Capture the cell that displays the provided text and extract its [x, y] central coordinate. 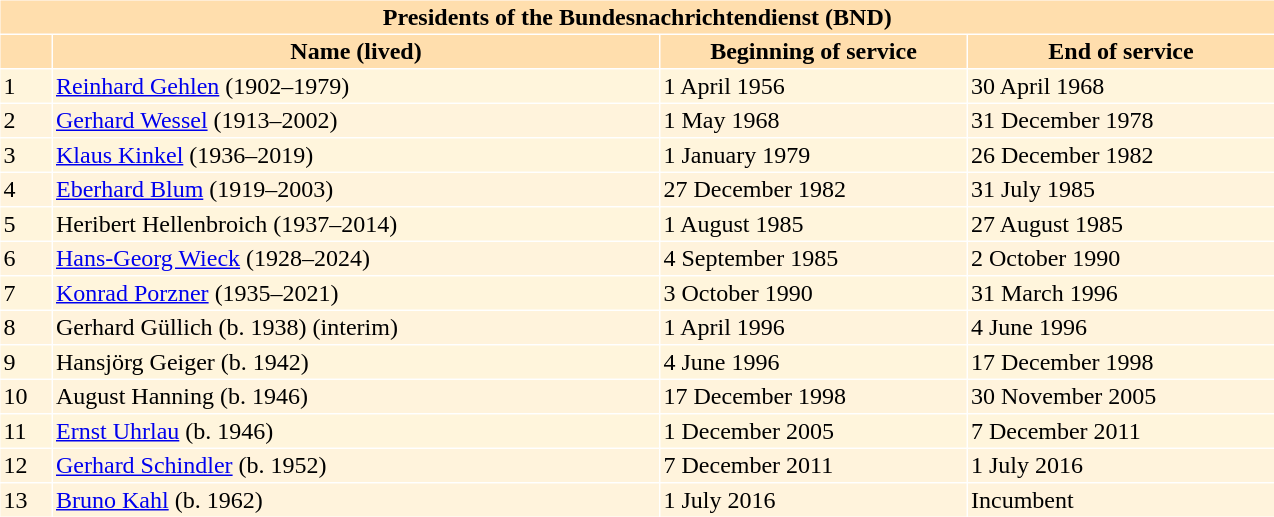
Presidents of the Bundesnachrichtendienst (BND) [637, 16]
9 [26, 362]
1 May 1968 [813, 120]
30 April 1968 [1121, 86]
Name (lived) [356, 52]
Konrad Porzner (1935–2021) [356, 292]
1 [26, 86]
Reinhard Gehlen (1902–1979) [356, 86]
31 March 1996 [1121, 292]
27 December 1982 [813, 190]
Eberhard Blum (1919–2003) [356, 190]
August Hanning (b. 1946) [356, 396]
5 [26, 224]
31 July 1985 [1121, 190]
10 [26, 396]
3 October 1990 [813, 292]
Bruno Kahl (b. 1962) [356, 500]
8 [26, 328]
3 [26, 154]
30 November 2005 [1121, 396]
Hansjörg Geiger (b. 1942) [356, 362]
2 October 1990 [1121, 258]
1 August 1985 [813, 224]
27 August 1985 [1121, 224]
6 [26, 258]
26 December 1982 [1121, 154]
12 [26, 466]
1 April 1996 [813, 328]
11 [26, 430]
Heribert Hellenbroich (1937–2014) [356, 224]
End of service [1121, 52]
31 December 1978 [1121, 120]
2 [26, 120]
Klaus Kinkel (1936–2019) [356, 154]
4 September 1985 [813, 258]
13 [26, 500]
Ernst Uhrlau (b. 1946) [356, 430]
Gerhard Schindler (b. 1952) [356, 466]
Gerhard Güllich (b. 1938) (interim) [356, 328]
Incumbent [1121, 500]
Gerhard Wessel (1913–2002) [356, 120]
1 December 2005 [813, 430]
Beginning of service [813, 52]
Hans-Georg Wieck (1928–2024) [356, 258]
7 [26, 292]
1 January 1979 [813, 154]
1 April 1956 [813, 86]
4 [26, 190]
